Output the [X, Y] coordinate of the center of the cell containing the given text.  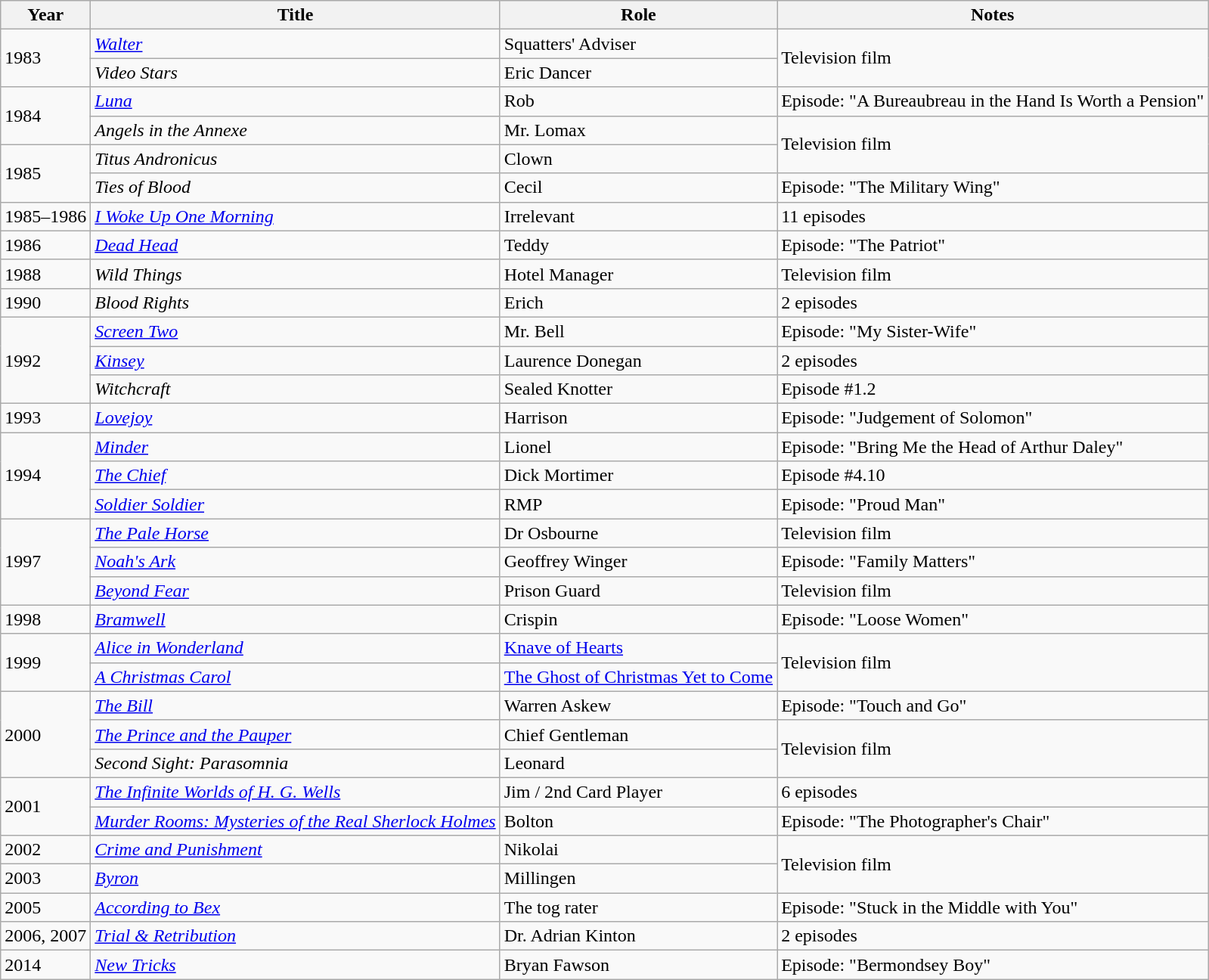
Episode #4.10 [993, 476]
Episode: "Family Matters" [993, 562]
Bolton [638, 820]
I Woke Up One Morning [295, 216]
Squatters' Adviser [638, 44]
Teddy [638, 245]
The Pale Horse [295, 533]
6 episodes [993, 792]
1986 [45, 245]
Sealed Knotter [638, 389]
Title [295, 15]
Episode: "The Photographer's Chair" [993, 820]
Rob [638, 101]
Episode: "My Sister-Wife" [993, 331]
Knave of Hearts [638, 648]
Episode: "Bermondsey Boy" [993, 965]
Ties of Blood [295, 188]
Trial & Retribution [295, 936]
New Tricks [295, 965]
Nikolai [638, 850]
Kinsey [295, 361]
The Chief [295, 476]
1999 [45, 662]
Second Sight: Parasomnia [295, 763]
Beyond Fear [295, 591]
Eric Dancer [638, 73]
Episode: "Touch and Go" [993, 706]
Titus Andronicus [295, 159]
Warren Askew [638, 706]
Dr Osbourne [638, 533]
2014 [45, 965]
Witchcraft [295, 389]
Episode: "The Patriot" [993, 245]
1997 [45, 562]
Laurence Donegan [638, 361]
The Ghost of Christmas Yet to Come [638, 677]
Hotel Manager [638, 274]
Episode: "Judgement of Solomon" [993, 418]
1984 [45, 116]
1990 [45, 302]
Episode: "Loose Women" [993, 619]
Byron [295, 879]
Alice in Wonderland [295, 648]
Jim / 2nd Card Player [638, 792]
Episode: "The Military Wing" [993, 188]
RMP [638, 504]
1983 [45, 58]
A Christmas Carol [295, 677]
Angels in the Annexe [295, 130]
Bramwell [295, 619]
2001 [45, 806]
2000 [45, 734]
2002 [45, 850]
Walter [295, 44]
Role [638, 15]
1985 [45, 173]
Clown [638, 159]
Lovejoy [295, 418]
According to Bex [295, 907]
Video Stars [295, 73]
Prison Guard [638, 591]
Crime and Punishment [295, 850]
Cecil [638, 188]
1993 [45, 418]
Blood Rights [295, 302]
Harrison [638, 418]
2003 [45, 879]
1985–1986 [45, 216]
Dead Head [295, 245]
Soldier Soldier [295, 504]
Episode: "Stuck in the Middle with You" [993, 907]
11 episodes [993, 216]
Noah's Ark [295, 562]
Year [45, 15]
Notes [993, 15]
Screen Two [295, 331]
1988 [45, 274]
Murder Rooms: Mysteries of the Real Sherlock Holmes [295, 820]
1992 [45, 360]
Wild Things [295, 274]
Dick Mortimer [638, 476]
Mr. Lomax [638, 130]
1998 [45, 619]
2005 [45, 907]
Episode: "Bring Me the Head of Arthur Daley" [993, 447]
Episode: "Proud Man" [993, 504]
Geoffrey Winger [638, 562]
Episode #1.2 [993, 389]
The Prince and the Pauper [295, 734]
Chief Gentleman [638, 734]
Dr. Adrian Kinton [638, 936]
1994 [45, 476]
The Infinite Worlds of H. G. Wells [295, 792]
Lionel [638, 447]
Episode: "A Bureaubreau in the Hand Is Worth a Pension" [993, 101]
Irrelevant [638, 216]
The tog rater [638, 907]
Bryan Fawson [638, 965]
Minder [295, 447]
Erich [638, 302]
2006, 2007 [45, 936]
Crispin [638, 619]
Luna [295, 101]
Mr. Bell [638, 331]
The Bill [295, 706]
Leonard [638, 763]
Millingen [638, 879]
